For the text-containing cell, return its midpoint in (x, y) coordinate format. 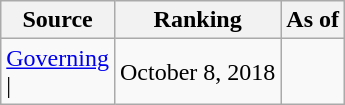
Source (58, 20)
October 8, 2018 (197, 72)
Governing| (58, 72)
Ranking (197, 20)
As of (313, 20)
